Return the [X, Y] coordinate for the center point of the cell that contains the specified text.  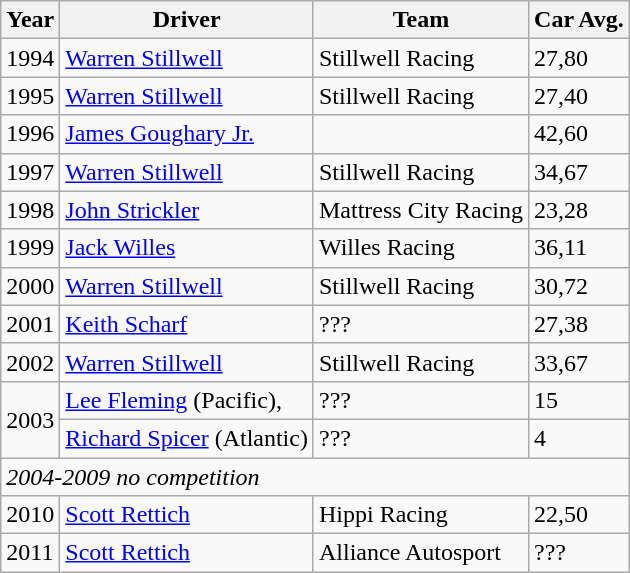
John Strickler [187, 210]
2011 [30, 553]
1998 [30, 210]
Keith Scharf [187, 324]
Car Avg. [580, 20]
36,11 [580, 248]
Hippi Racing [420, 515]
4 [580, 438]
Alliance Autosport [420, 553]
2001 [30, 324]
1999 [30, 248]
Year [30, 20]
Jack Willes [187, 248]
Mattress City Racing [420, 210]
2004-2009 no competition [316, 477]
27,38 [580, 324]
1997 [30, 172]
Team [420, 20]
15 [580, 400]
Richard Spicer (Atlantic) [187, 438]
Driver [187, 20]
Lee Fleming (Pacific), [187, 400]
33,67 [580, 362]
23,28 [580, 210]
1996 [30, 134]
2003 [30, 419]
22,50 [580, 515]
42,60 [580, 134]
27,80 [580, 58]
Willes Racing [420, 248]
2000 [30, 286]
34,67 [580, 172]
1995 [30, 96]
30,72 [580, 286]
1994 [30, 58]
James Goughary Jr. [187, 134]
2010 [30, 515]
2002 [30, 362]
27,40 [580, 96]
